Scan for the cell matching the given text and deliver its [X, Y] coordinate at center. 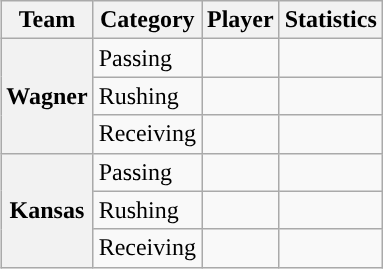
Team [47, 20]
Wagner [47, 96]
Kansas [47, 210]
Player [241, 20]
Statistics [330, 20]
Category [147, 20]
